Identify which cell holds the provided text, then report its [X, Y] central coordinate. 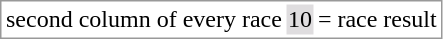
second column of every race [144, 19]
10 [300, 19]
= race result [377, 19]
